For the text-containing cell, return its midpoint in (x, y) coordinate format. 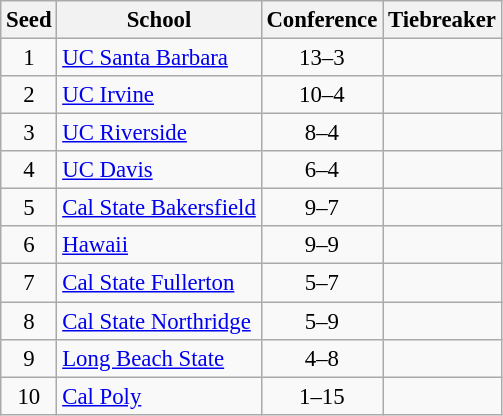
10 (29, 396)
9–7 (322, 208)
UC Davis (159, 170)
5 (29, 208)
4 (29, 170)
13–3 (322, 58)
5–9 (322, 321)
Cal State Fullerton (159, 283)
Cal State Bakersfield (159, 208)
6–4 (322, 170)
Cal Poly (159, 396)
9–9 (322, 245)
8 (29, 321)
UC Santa Barbara (159, 58)
5–7 (322, 283)
Hawaii (159, 245)
UC Riverside (159, 133)
10–4 (322, 95)
1–15 (322, 396)
7 (29, 283)
UC Irvine (159, 95)
6 (29, 245)
2 (29, 95)
Cal State Northridge (159, 321)
8–4 (322, 133)
1 (29, 58)
School (159, 20)
Conference (322, 20)
Tiebreaker (442, 20)
3 (29, 133)
4–8 (322, 358)
Seed (29, 20)
Long Beach State (159, 358)
9 (29, 358)
